Return the [x, y] coordinate for the center point of the cell that contains the specified text.  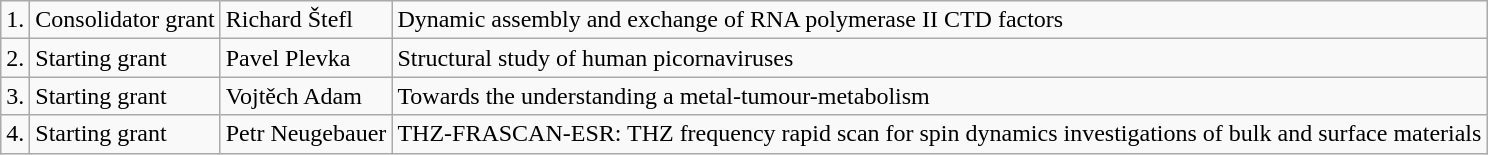
Richard Štefl [306, 20]
Vojtěch Adam [306, 96]
1. [16, 20]
3. [16, 96]
Pavel Plevka [306, 58]
2. [16, 58]
Towards the understanding a metal-tumour-metabolism [940, 96]
Dynamic assembly and exchange of RNA polymerase II CTD factors [940, 20]
4. [16, 134]
THZ-FRASCAN-ESR: THZ frequency rapid scan for spin dynamics investigations of bulk and surface materials [940, 134]
Consolidator grant [125, 20]
Structural study of human picornaviruses [940, 58]
Petr Neugebauer [306, 134]
